Pinpoint the cell where the given text exists, returning its [X, Y] midpoint coordinate. 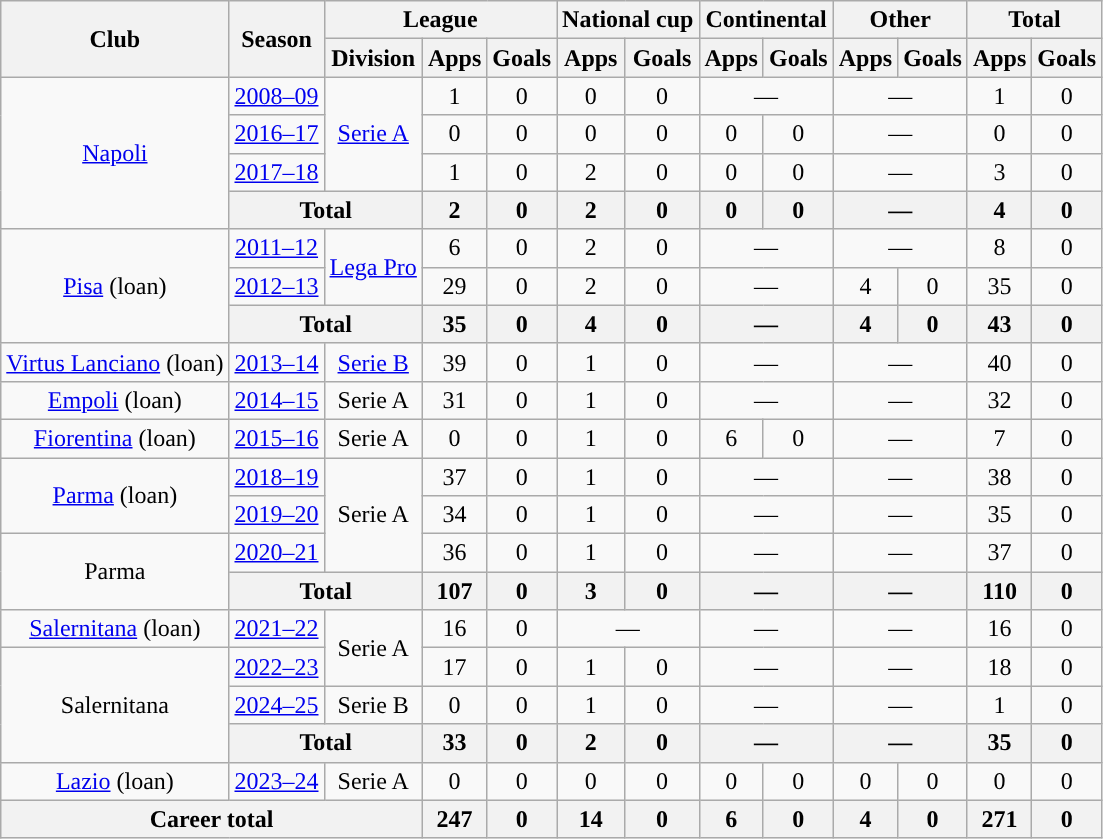
29 [454, 286]
33 [454, 743]
Club [115, 39]
7 [999, 438]
League [440, 20]
2008–09 [276, 96]
Lazio (loan) [115, 781]
Career total [212, 819]
Division [373, 58]
National cup [628, 20]
38 [999, 477]
32 [999, 400]
Napoli [115, 153]
Continental [766, 20]
2012–13 [276, 286]
39 [454, 362]
Empoli (loan) [115, 400]
Salernitana [115, 705]
34 [454, 515]
Parma (loan) [115, 496]
Salernitana (loan) [115, 629]
2014–15 [276, 400]
Season [276, 39]
43 [999, 324]
8 [999, 248]
31 [454, 400]
2017–18 [276, 172]
2022–23 [276, 667]
2021–22 [276, 629]
36 [454, 553]
2015–16 [276, 438]
Other [900, 20]
Lega Pro [373, 267]
2016–17 [276, 134]
107 [454, 591]
247 [454, 819]
271 [999, 819]
2019–20 [276, 515]
Parma [115, 572]
14 [591, 819]
17 [454, 667]
110 [999, 591]
2018–19 [276, 477]
Pisa (loan) [115, 286]
2024–25 [276, 705]
40 [999, 362]
Virtus Lanciano (loan) [115, 362]
2020–21 [276, 553]
2023–24 [276, 781]
2011–12 [276, 248]
Fiorentina (loan) [115, 438]
2013–14 [276, 362]
18 [999, 667]
